Pinpoint the cell where the given text exists, returning its (X, Y) midpoint coordinate. 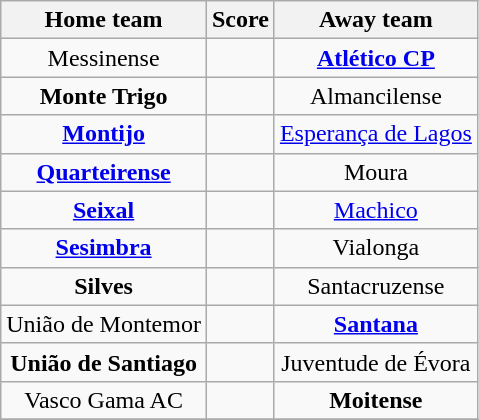
Juventude de Évora (376, 362)
Santana (376, 324)
União de Montemor (104, 324)
Santacruzense (376, 286)
Esperança de Lagos (376, 134)
Monte Trigo (104, 96)
Seixal (104, 210)
Montijo (104, 134)
Machico (376, 210)
Away team (376, 20)
Almancilense (376, 96)
Vialonga (376, 248)
União de Santiago (104, 362)
Silves (104, 286)
Vasco Gama AC (104, 400)
Sesimbra (104, 248)
Moitense (376, 400)
Score (240, 20)
Moura (376, 172)
Home team (104, 20)
Atlético CP (376, 58)
Quarteirense (104, 172)
Messinense (104, 58)
